From the cell containing the given text, extract its center point as [x, y] coordinate. 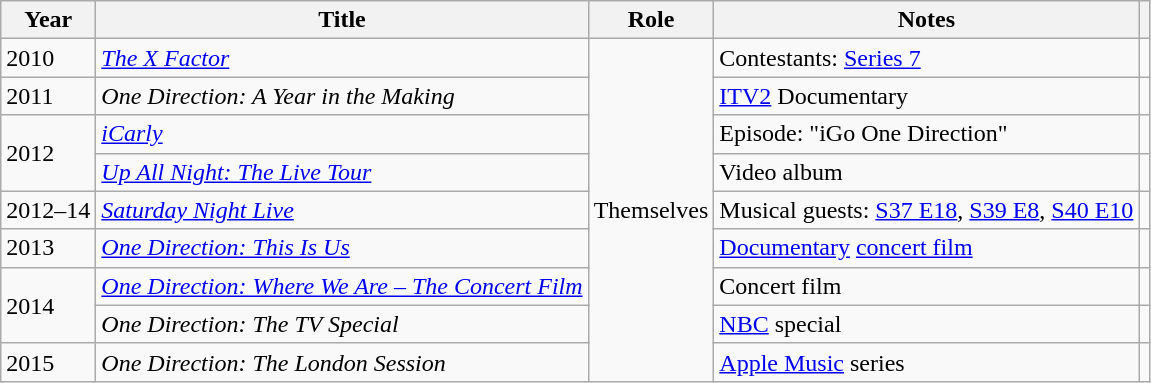
2012–14 [48, 210]
Notes [926, 20]
iCarly [342, 134]
2012 [48, 153]
Saturday Night Live [342, 210]
Episode: "iGo One Direction" [926, 134]
NBC special [926, 324]
Up All Night: The Live Tour [342, 172]
Apple Music series [926, 362]
One Direction: The TV Special [342, 324]
2013 [48, 248]
Themselves [651, 210]
Video album [926, 172]
Concert film [926, 286]
2010 [48, 58]
One Direction: This Is Us [342, 248]
The X Factor [342, 58]
Role [651, 20]
Title [342, 20]
One Direction: The London Session [342, 362]
Documentary concert film [926, 248]
2015 [48, 362]
One Direction: Where We Are – The Concert Film [342, 286]
2011 [48, 96]
One Direction: A Year in the Making [342, 96]
ITV2 Documentary [926, 96]
Musical guests: S37 E18, S39 E8, S40 E10 [926, 210]
Contestants: Series 7 [926, 58]
Year [48, 20]
2014 [48, 305]
